Return the (X, Y) coordinate for the center point of the cell that contains the specified text.  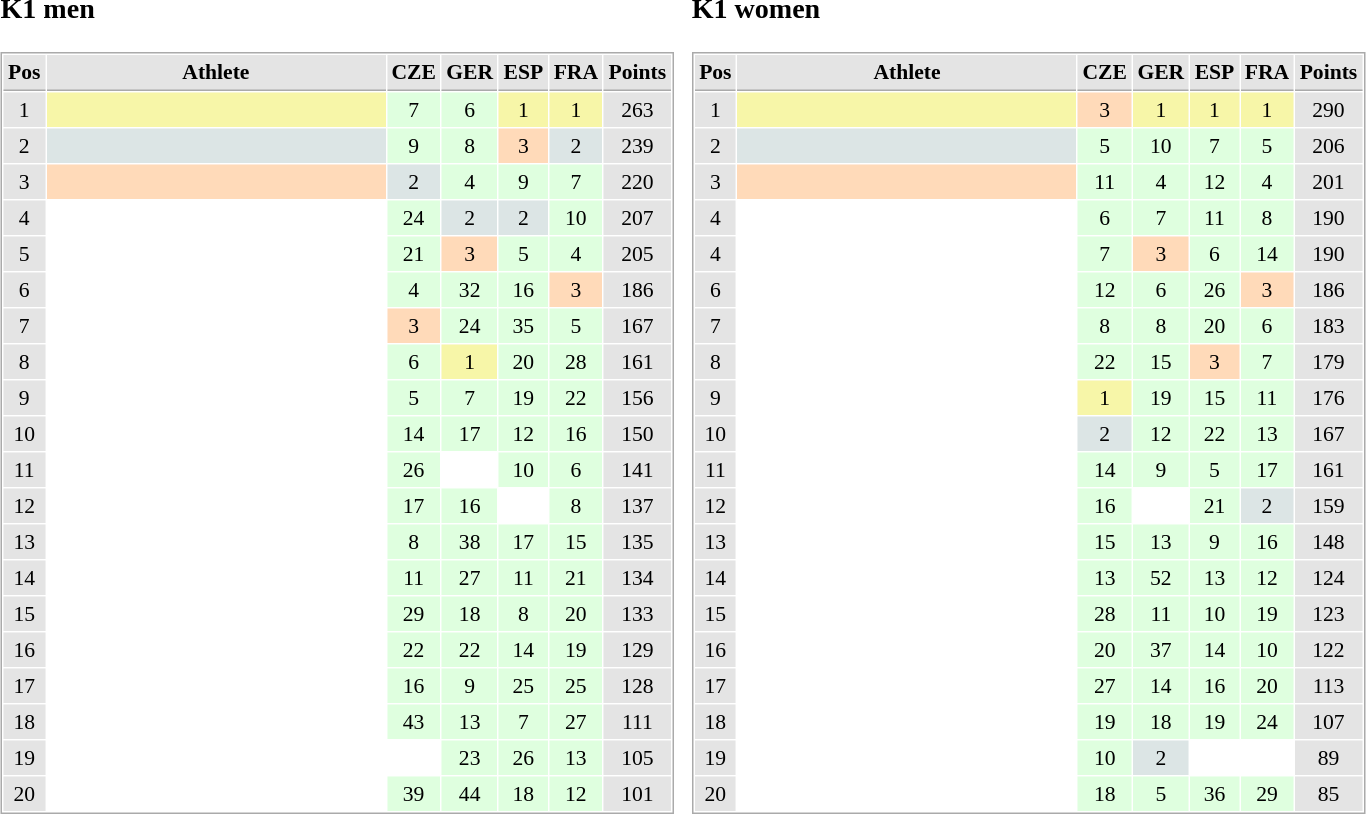
107 (1328, 722)
290 (1328, 110)
105 (638, 758)
207 (638, 218)
111 (638, 722)
113 (1328, 686)
129 (638, 650)
43 (414, 722)
201 (1328, 182)
85 (1328, 794)
141 (638, 470)
159 (1328, 506)
89 (1328, 758)
133 (638, 614)
37 (1161, 650)
137 (638, 506)
220 (638, 182)
122 (1328, 650)
38 (470, 542)
205 (638, 254)
148 (1328, 542)
36 (1214, 794)
128 (638, 686)
124 (1328, 578)
35 (524, 326)
176 (1328, 398)
134 (638, 578)
263 (638, 110)
206 (1328, 146)
123 (1328, 614)
183 (1328, 326)
101 (638, 794)
179 (1328, 362)
32 (470, 290)
135 (638, 542)
39 (414, 794)
156 (638, 398)
23 (470, 758)
150 (638, 434)
44 (470, 794)
239 (638, 146)
52 (1161, 578)
